Detect which cell encompasses the target text, then output its (X, Y) center coordinate. 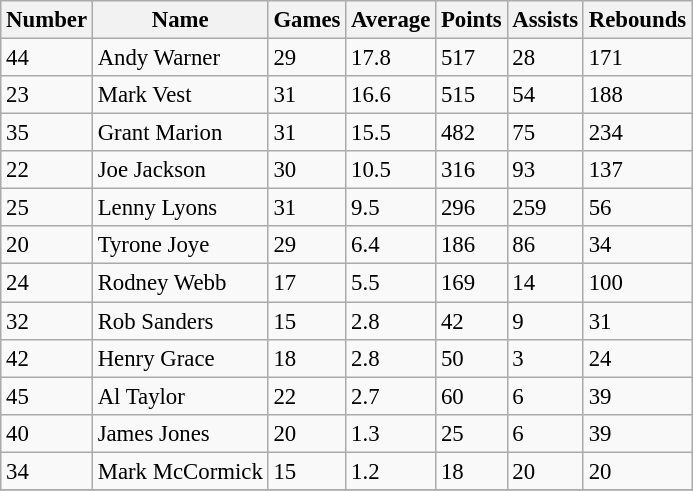
171 (637, 58)
482 (472, 133)
Name (180, 20)
515 (472, 95)
Rob Sanders (180, 321)
234 (637, 133)
40 (47, 433)
Mark McCormick (180, 471)
Assists (545, 20)
86 (545, 245)
5.5 (391, 283)
14 (545, 283)
6.4 (391, 245)
Al Taylor (180, 396)
188 (637, 95)
56 (637, 208)
44 (47, 58)
32 (47, 321)
Lenny Lyons (180, 208)
16.6 (391, 95)
296 (472, 208)
17 (307, 283)
Henry Grace (180, 358)
Grant Marion (180, 133)
9 (545, 321)
Rebounds (637, 20)
15.5 (391, 133)
Points (472, 20)
James Jones (180, 433)
50 (472, 358)
Joe Jackson (180, 170)
517 (472, 58)
10.5 (391, 170)
1.3 (391, 433)
169 (472, 283)
137 (637, 170)
Number (47, 20)
Rodney Webb (180, 283)
Tyrone Joye (180, 245)
30 (307, 170)
Mark Vest (180, 95)
316 (472, 170)
100 (637, 283)
3 (545, 358)
54 (545, 95)
35 (47, 133)
93 (545, 170)
23 (47, 95)
60 (472, 396)
17.8 (391, 58)
186 (472, 245)
259 (545, 208)
2.7 (391, 396)
9.5 (391, 208)
28 (545, 58)
Average (391, 20)
1.2 (391, 471)
Andy Warner (180, 58)
Games (307, 20)
45 (47, 396)
75 (545, 133)
